Return the (x, y) coordinate for the center point of the cell that contains the specified text.  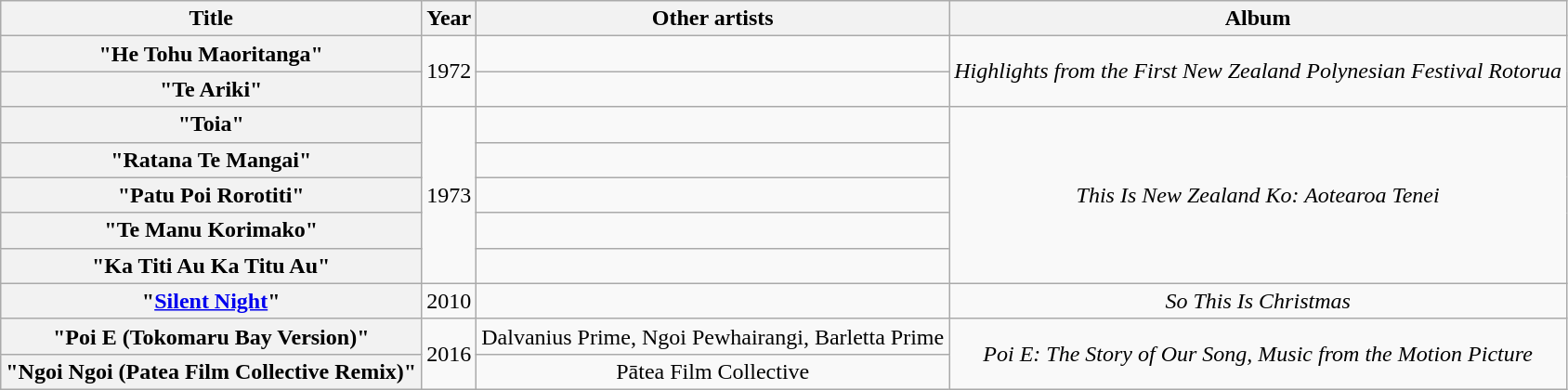
Dalvanius Prime, Ngoi Pewhairangi, Barletta Prime (713, 336)
So This Is Christmas (1258, 301)
2010 (450, 301)
Other artists (713, 19)
"Poi E (Tokomaru Bay Version)" (212, 336)
"Te Manu Korimako" (212, 230)
"Ngoi Ngoi (Patea Film Collective Remix)" (212, 371)
This Is New Zealand Ko: Aotearoa Tenei (1258, 195)
"Ratana Te Mangai" (212, 160)
"Patu Poi Rorotiti" (212, 195)
Title (212, 19)
1973 (450, 195)
Highlights from the First New Zealand Polynesian Festival Rotorua (1258, 71)
"Te Ariki" (212, 89)
"Silent Night" (212, 301)
Pātea Film Collective (713, 371)
Album (1258, 19)
"He Tohu Maoritanga" (212, 54)
1972 (450, 71)
"Ka Titi Au Ka Titu Au" (212, 266)
Year (450, 19)
2016 (450, 354)
"Toia" (212, 124)
Poi E: The Story of Our Song, Music from the Motion Picture (1258, 354)
